Return [x, y] of the center of cell containing provided text 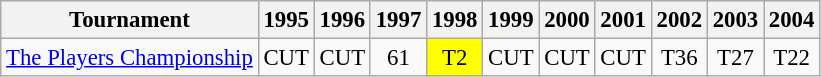
T36 [679, 58]
The Players Championship [130, 58]
1997 [398, 20]
Tournament [130, 20]
T2 [455, 58]
1998 [455, 20]
2002 [679, 20]
1996 [342, 20]
2000 [567, 20]
T27 [735, 58]
2004 [792, 20]
2001 [623, 20]
61 [398, 58]
T22 [792, 58]
1995 [286, 20]
2003 [735, 20]
1999 [511, 20]
